Pinpoint the cell where the given text exists, returning its [x, y] midpoint coordinate. 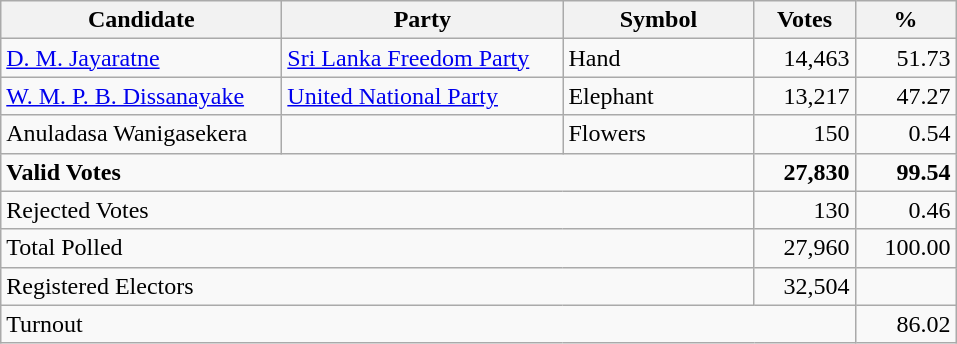
Turnout [428, 324]
14,463 [804, 58]
Valid Votes [378, 172]
99.54 [906, 172]
13,217 [804, 96]
Hand [658, 58]
27,960 [804, 248]
0.46 [906, 210]
47.27 [906, 96]
150 [804, 134]
Symbol [658, 20]
Party [422, 20]
Candidate [142, 20]
Elephant [658, 96]
0.54 [906, 134]
Registered Electors [378, 286]
Anuladasa Wanigasekera [142, 134]
32,504 [804, 286]
Total Polled [378, 248]
27,830 [804, 172]
Votes [804, 20]
Rejected Votes [378, 210]
United National Party [422, 96]
Sri Lanka Freedom Party [422, 58]
130 [804, 210]
100.00 [906, 248]
W. M. P. B. Dissanayake [142, 96]
D. M. Jayaratne [142, 58]
86.02 [906, 324]
% [906, 20]
Flowers [658, 134]
51.73 [906, 58]
